Output the (X, Y) coordinate of the center of the cell containing the given text.  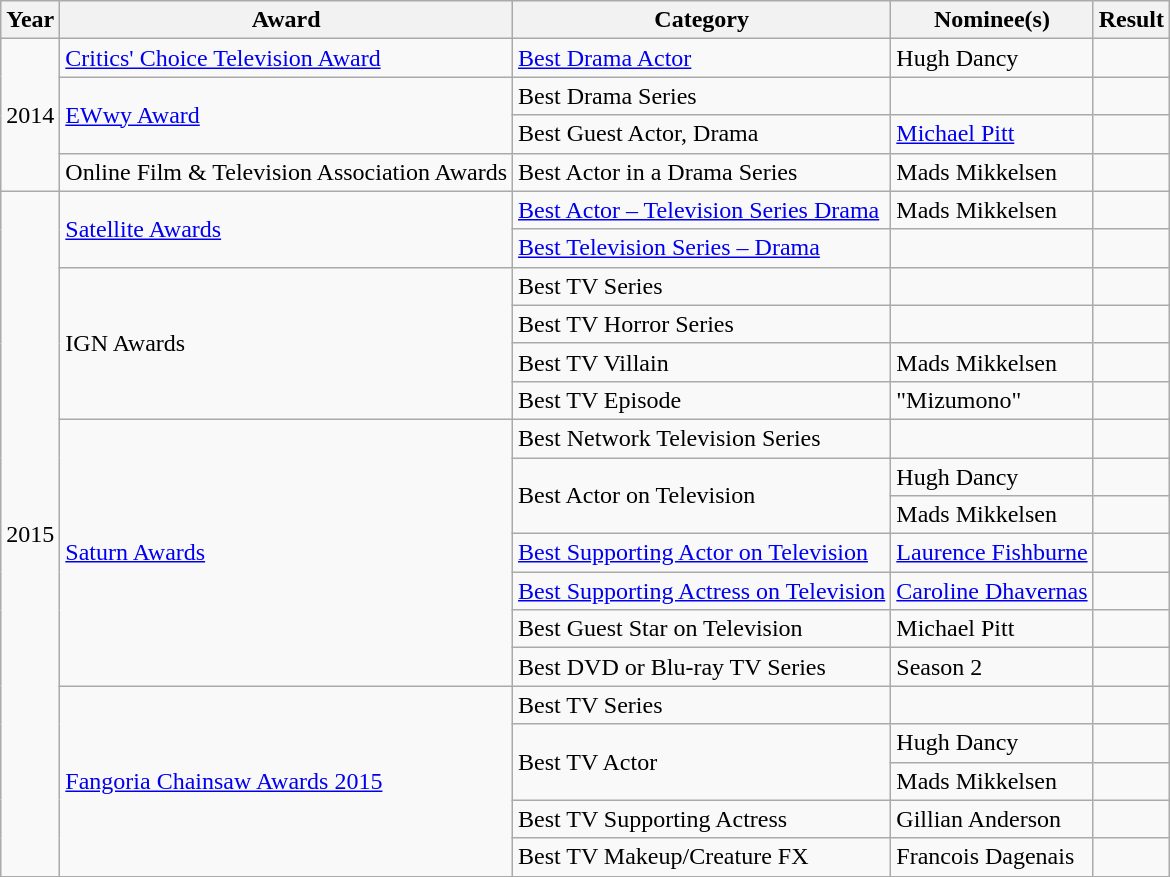
Best Guest Actor, Drama (702, 134)
Nominee(s) (992, 20)
2014 (30, 115)
Best TV Actor (702, 762)
Award (286, 20)
Critics' Choice Television Award (286, 58)
Best TV Makeup/Creature FX (702, 857)
Laurence Fishburne (992, 553)
Result (1131, 20)
Satellite Awards (286, 229)
Best Drama Actor (702, 58)
EWwy Award (286, 115)
Best TV Horror Series (702, 324)
IGN Awards (286, 343)
Best Network Television Series (702, 438)
2015 (30, 534)
Best TV Supporting Actress (702, 819)
Best Television Series – Drama (702, 248)
Best TV Episode (702, 400)
Best DVD or Blu-ray TV Series (702, 667)
Online Film & Television Association Awards (286, 172)
Season 2 (992, 667)
Best Actor in a Drama Series (702, 172)
"Mizumono" (992, 400)
Best TV Villain (702, 362)
Best Supporting Actor on Television (702, 553)
Year (30, 20)
Caroline Dhavernas (992, 591)
Best Actor – Television Series Drama (702, 210)
Francois Dagenais (992, 857)
Best Drama Series (702, 96)
Best Guest Star on Television (702, 629)
Gillian Anderson (992, 819)
Category (702, 20)
Fangoria Chainsaw Awards 2015 (286, 781)
Best Actor on Television (702, 496)
Best Supporting Actress on Television (702, 591)
Saturn Awards (286, 552)
